Return the [X, Y] coordinate for the center point of the cell that contains the specified text.  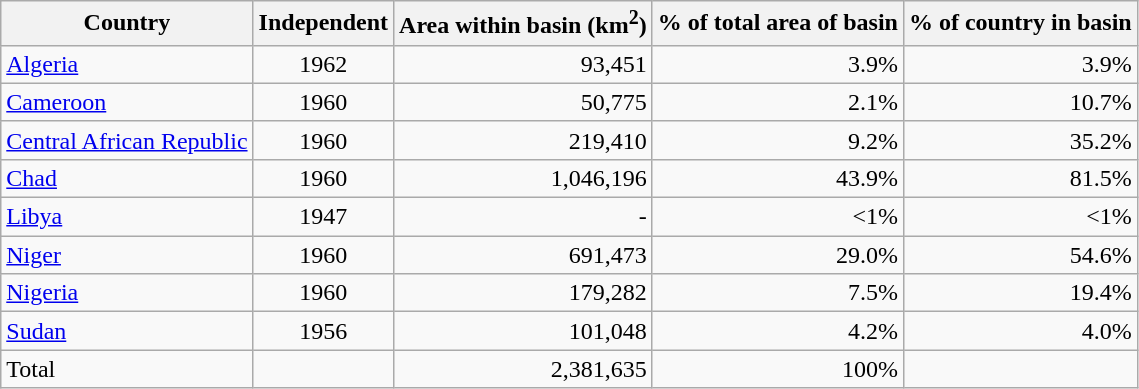
50,775 [524, 102]
35.2% [1020, 140]
4.0% [1020, 331]
7.5% [778, 293]
9.2% [778, 140]
1962 [323, 64]
Nigeria [127, 293]
Libya [127, 217]
Sudan [127, 331]
93,451 [524, 64]
219,410 [524, 140]
Country [127, 24]
1947 [323, 217]
Niger [127, 255]
Total [127, 369]
Independent [323, 24]
4.2% [778, 331]
691,473 [524, 255]
101,048 [524, 331]
29.0% [778, 255]
Chad [127, 178]
2,381,635 [524, 369]
54.6% [1020, 255]
1,046,196 [524, 178]
% of country in basin [1020, 24]
43.9% [778, 178]
2.1% [778, 102]
Algeria [127, 64]
19.4% [1020, 293]
10.7% [1020, 102]
Central African Republic [127, 140]
81.5% [1020, 178]
100% [778, 369]
Cameroon [127, 102]
1956 [323, 331]
% of total area of basin [778, 24]
Area within basin (km2) [524, 24]
- [524, 217]
179,282 [524, 293]
